For the text-containing cell, return its midpoint in [X, Y] coordinate format. 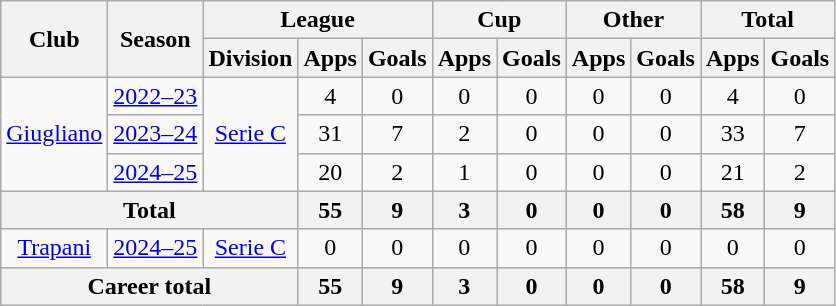
33 [732, 134]
21 [732, 172]
Giugliano [54, 134]
2022–23 [156, 96]
20 [330, 172]
Club [54, 39]
Other [633, 20]
Division [250, 58]
Season [156, 39]
31 [330, 134]
Cup [499, 20]
2023–24 [156, 134]
Career total [150, 286]
1 [464, 172]
League [318, 20]
Trapani [54, 248]
